From the cell containing the given text, extract its center point as [x, y] coordinate. 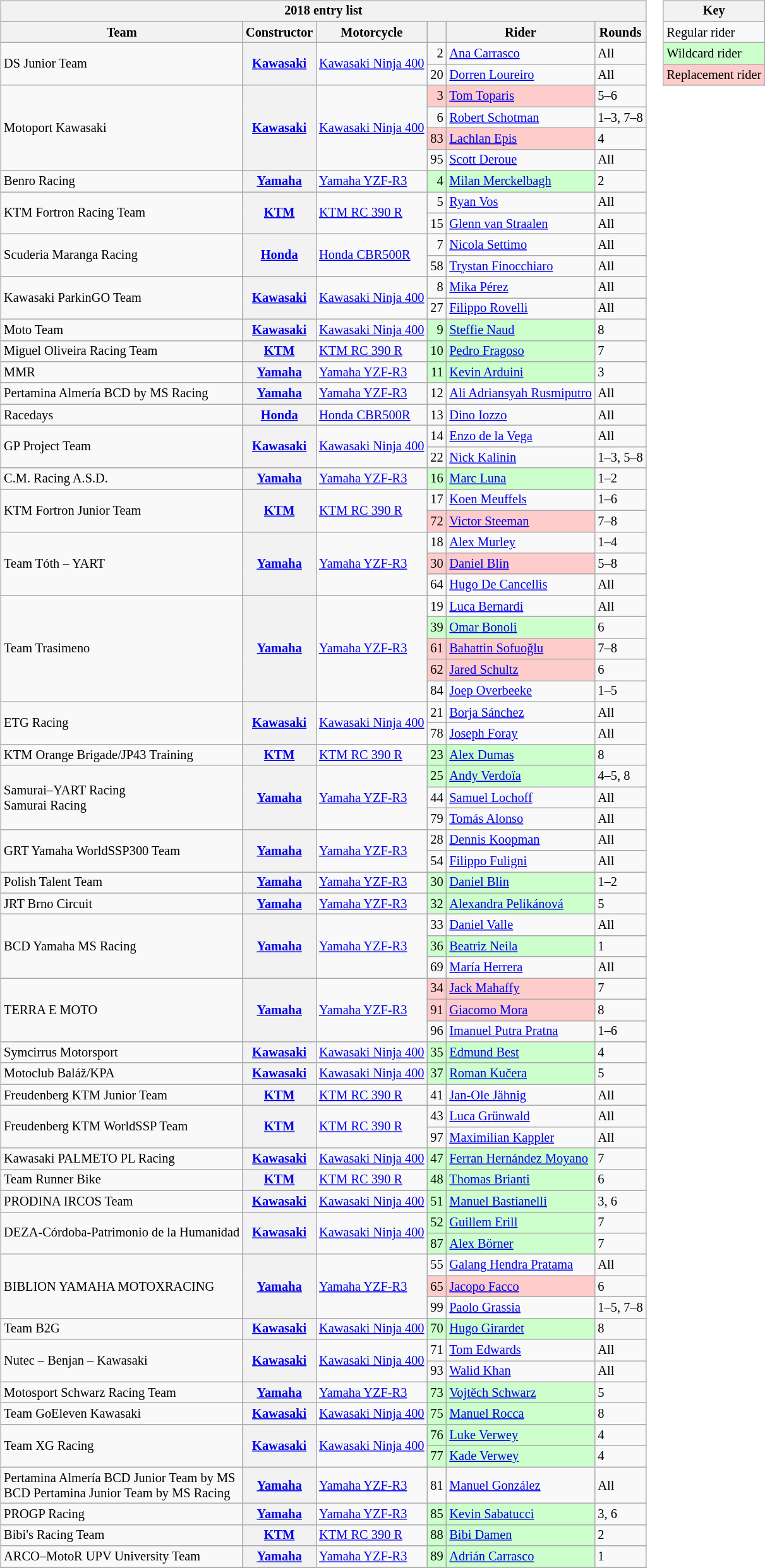
Wildcard rider [714, 54]
Filippo Rovelli [521, 309]
MMR [121, 373]
Bibi Damen [521, 1535]
Manuel Rocca [521, 1414]
TERRA E MOTO [121, 1010]
89 [437, 1557]
9 [437, 330]
54 [437, 861]
Nicola Settimo [521, 245]
13 [437, 415]
15 [437, 224]
Moto Team [121, 330]
36 [437, 947]
Samurai–YART RacingSamurai Racing [121, 797]
1–5 [620, 691]
83 [437, 139]
Scott Deroue [521, 160]
1–5, 7–8 [620, 1308]
Rider [521, 32]
Freudenberg KTM Junior Team [121, 1095]
19 [437, 606]
Ana Carrasco [521, 54]
2018 entry list [323, 11]
Ferran Hernández Moyano [521, 1159]
Hugo Girardet [521, 1329]
DS Junior Team [121, 64]
Trystan Finocchiaro [521, 266]
41 [437, 1095]
Benro Racing [121, 181]
Guillem Erill [521, 1223]
Victor Steeman [521, 521]
María Herrera [521, 967]
Koen Meuffels [521, 500]
Giacomo Mora [521, 1010]
Filippo Fuligni [521, 861]
52 [437, 1223]
Team B2G [121, 1329]
BCD Yamaha MS Racing [121, 946]
1–3, 7–8 [620, 117]
Pertamina Almería BCD Junior Team by MSBCD Pertamina Junior Team by MS Racing [121, 1485]
Bibi's Racing Team [121, 1535]
Pertamina Almería BCD by MS Racing [121, 393]
Joseph Foray [521, 734]
22 [437, 457]
KTM Fortron Racing Team [121, 213]
55 [437, 1265]
Robert Schotman [521, 117]
10 [437, 351]
Marc Luna [521, 479]
DEZA-Córdoba-Patrimonio de la Humanidad [121, 1233]
Freudenberg KTM WorldSSP Team [121, 1127]
Lachlan Epis [521, 139]
91 [437, 1010]
51 [437, 1201]
4–5, 8 [620, 776]
Scuderia Maranga Racing [121, 255]
35 [437, 1053]
Team Trasimeno [121, 649]
20 [437, 75]
Galang Hendra Pratama [521, 1265]
79 [437, 819]
Tomás Alonso [521, 819]
Kevin Arduini [521, 373]
Racedays [121, 415]
23 [437, 755]
Andy Verdoïa [521, 776]
64 [437, 585]
Vojtěch Schwarz [521, 1392]
Miguel Oliveira Racing Team [121, 351]
84 [437, 691]
Team Tóth – YART [121, 563]
Replacement rider [714, 75]
5–8 [620, 564]
Jared Schultz [521, 670]
Thomas Brianti [521, 1180]
Dorren Loureiro [521, 75]
Constructor [279, 32]
17 [437, 500]
61 [437, 649]
44 [437, 798]
Bahattin Sofuoğlu [521, 649]
37 [437, 1074]
75 [437, 1414]
Team Runner Bike [121, 1180]
69 [437, 967]
78 [437, 734]
Jacopo Facco [521, 1286]
72 [437, 521]
77 [437, 1456]
1–4 [620, 542]
Jack Mahaffy [521, 989]
Key [714, 11]
28 [437, 840]
Borja Sánchez [521, 712]
16 [437, 479]
Kevin Sabatucci [521, 1514]
14 [437, 436]
71 [437, 1350]
Polish Talent Team [121, 883]
Kawasaki PALMETO PL Racing [121, 1159]
Kawasaki ParkinGO Team [121, 298]
Regular rider [714, 32]
Tom Toparis [521, 96]
87 [437, 1244]
Nick Kalinin [521, 457]
Motoclub Baláž/KPA [121, 1074]
34 [437, 989]
Motoport Kawasaki [121, 128]
11 [437, 373]
Nutec – Benjan – Kawasaki [121, 1360]
33 [437, 925]
PRODINA IRCOS Team [121, 1201]
Ali Adriansyah Rusmiputro [521, 393]
Manuel González [521, 1485]
Roman Kučera [521, 1074]
Ryan Vos [521, 203]
Alex Börner [521, 1244]
76 [437, 1435]
Omar Bonoli [521, 628]
Alex Dumas [521, 755]
95 [437, 160]
Mika Pérez [521, 287]
73 [437, 1392]
21 [437, 712]
Symcirrus Motorsport [121, 1053]
Beatriz Neila [521, 947]
Alex Murley [521, 542]
Dino Iozzo [521, 415]
KTM Orange Brigade/JP43 Training [121, 755]
Joep Overbeeke [521, 691]
Team XG Racing [121, 1446]
47 [437, 1159]
Dennis Koopman [521, 840]
PROGP Racing [121, 1514]
32 [437, 904]
Kade Verwey [521, 1456]
27 [437, 309]
Luca Grünwald [521, 1116]
25 [437, 776]
Paolo Grassia [521, 1308]
58 [437, 266]
Samuel Lochoff [521, 798]
65 [437, 1286]
70 [437, 1329]
88 [437, 1535]
Pedro Fragoso [521, 351]
Edmund Best [521, 1053]
Team [121, 32]
Motorcycle [371, 32]
97 [437, 1137]
Rounds [620, 32]
Jan-Ole Jähnig [521, 1095]
48 [437, 1180]
93 [437, 1372]
KTM Fortron Junior Team [121, 510]
Hugo De Cancellis [521, 585]
Alexandra Pelikánová [521, 904]
Adrián Carrasco [521, 1557]
43 [437, 1116]
96 [437, 1031]
Luca Bernardi [521, 606]
62 [437, 670]
Milan Merckelbagh [521, 181]
Manuel Bastianelli [521, 1201]
Daniel Valle [521, 925]
5–6 [620, 96]
JRT Brno Circuit [121, 904]
81 [437, 1485]
Maximilian Kappler [521, 1137]
Motosport Schwarz Racing Team [121, 1392]
Enzo de la Vega [521, 436]
Tom Edwards [521, 1350]
Imanuel Putra Pratna [521, 1031]
C.M. Racing A.S.D. [121, 479]
Luke Verwey [521, 1435]
12 [437, 393]
GP Project Team [121, 447]
BIBLION YAMAHA MOTOXRACING [121, 1286]
GRT Yamaha WorldSSP300 Team [121, 850]
85 [437, 1514]
ETG Racing [121, 722]
Glenn van Straalen [521, 224]
18 [437, 542]
1–3, 5–8 [620, 457]
Team GoEleven Kawasaki [121, 1414]
Steffie Naud [521, 330]
39 [437, 628]
99 [437, 1308]
Walid Khan [521, 1372]
ARCO–MotoR UPV University Team [121, 1557]
